From the cell containing the given text, extract its center point as (x, y) coordinate. 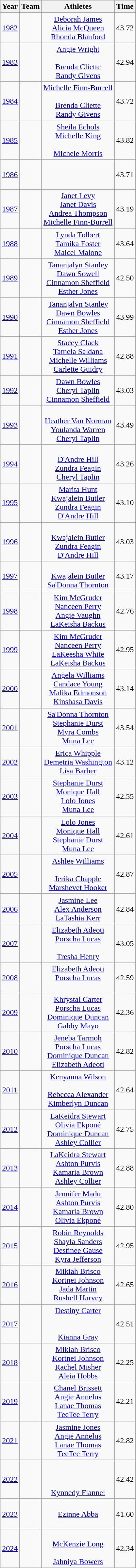
2014 (10, 1207)
Angela WilliamsCandace YoungMalika EdmonsonKinshasa Davis (78, 688)
Ezinne Abba (78, 1514)
Kim McGruderNanceen PerryAngie VaughnLaKeisha Backus (78, 611)
1985 (10, 140)
Stephanie DurstMonique HallLolo JonesMuna Lee (78, 796)
Michelle Finn-BurrellBrenda ClietteRandy Givens (78, 101)
1998 (10, 611)
43.19 (125, 209)
2008 (10, 978)
2015 (10, 1246)
2010 (10, 1051)
42.64 (125, 1090)
Kwajalein ButlerZundra FeaginD'Andre Hill (78, 542)
2001 (10, 728)
42.94 (125, 62)
Jennifer MaduAshton PurvisKamaria BrownOlivia Ekponé (78, 1207)
43.26 (125, 464)
Tananjalyn StanleyDawn BowlesCinnamon SheffieldEsther Jones (78, 317)
1996 (10, 542)
1995 (10, 503)
43.82 (125, 140)
Jasmine JonesAngie AnnelusLanae ThomasTeeTee Terry (78, 1440)
42.42 (125, 1479)
Team (31, 7)
LaKeidra StewartAshton PurvisKamaria BrownAshley Collier (78, 1168)
Jasmine LeeAlex AndersonLaTashia Kerr (78, 909)
McKenzie LongJahniya Bowers (78, 1548)
1993 (10, 425)
42.80 (125, 1207)
2007 (10, 943)
42.59 (125, 978)
Kynnedy Flannel (78, 1479)
41.60 (125, 1514)
Janet LevyJanet DavisAndrea ThompsonMichelle Finn-Burrell (78, 209)
Mikiah BriscoKortnei JohnsonJada MartinRushell Harvey (78, 1285)
42.55 (125, 796)
Robin ReynoldsShayla SandersDestinee GauseKyra Jefferson (78, 1246)
1984 (10, 101)
43.54 (125, 728)
2012 (10, 1129)
LaKeidra StewartOlivia EkponéDominique DuncanAshley Collier (78, 1129)
Dawn BowlesCheryl TaplinCinnamon Sheffield (78, 390)
Stacey ClackTamela SaldanaMichelle WilliamsCarlette Guidry (78, 356)
2004 (10, 835)
42.51 (125, 1324)
1986 (10, 175)
Sa'Donna ThorntonStephanie DurstMyra CombsMuna Lee (78, 728)
43.99 (125, 317)
1983 (10, 62)
Marita HuntKwajalein ButlerZundra FeaginD'Andre Hill (78, 503)
42.76 (125, 611)
Khrystal CarterPorscha LucasDominique DuncanGabby Mayo (78, 1013)
2011 (10, 1090)
1992 (10, 390)
43.64 (125, 244)
2022 (10, 1479)
Mikiah BriscoKortnei JohnsonRachel MisherAleia Hobbs (78, 1362)
Kenyanna WilsonRebecca AlexanderKimberlyn Duncan (78, 1090)
2013 (10, 1168)
Time (125, 7)
1997 (10, 576)
43.10 (125, 503)
43.12 (125, 762)
2021 (10, 1440)
43.05 (125, 943)
43.17 (125, 576)
1994 (10, 464)
Deborah JamesAlicia McQueenRhonda Blanford (78, 28)
Kim McGruderNanceen PerryLaKeesha WhiteLaKeisha Backus (78, 650)
2016 (10, 1285)
Heather Van NormanYoulanda WarrenCheryl Taplin (78, 425)
Year (10, 7)
43.71 (125, 175)
Erica WhippleDemetria WashingtonLisa Barber (78, 762)
2023 (10, 1514)
42.25 (125, 1362)
Angie WrightBrenda ClietteRandy Givens (78, 62)
Elizabeth AdeotiPorscha Lucas (78, 978)
42.61 (125, 835)
2017 (10, 1324)
42.36 (125, 1013)
2000 (10, 688)
43.49 (125, 425)
D'Andre HillZundra FeaginCheryl Taplin (78, 464)
1988 (10, 244)
42.34 (125, 1548)
Athletes (78, 7)
2018 (10, 1362)
42.84 (125, 909)
2019 (10, 1402)
1982 (10, 28)
2009 (10, 1013)
2006 (10, 909)
2005 (10, 874)
2002 (10, 762)
Lynda TolbertTamika FosterMaicel Malone (78, 244)
42.21 (125, 1402)
Lolo JonesMonique HallStephanie DurstMuna Lee (78, 835)
Destiny CarterKianna Gray (78, 1324)
Jeneba TarmohPorscha LucasDominique DuncanElizabeth Adeoti (78, 1051)
Tananjalyn StanleyDawn SowellCinnamon SheffieldEsther Jones (78, 278)
42.75 (125, 1129)
Sheila EcholsMichelle KingMichele Morris (78, 140)
1990 (10, 317)
Chanel BrissettAngie AnnelusLanae ThomasTeeTee Terry (78, 1402)
42.50 (125, 278)
Elizabeth AdeotiPorscha LucasTresha Henry (78, 943)
2024 (10, 1548)
1999 (10, 650)
42.87 (125, 874)
Kwajalein ButlerSa'Donna Thornton (78, 576)
1987 (10, 209)
2003 (10, 796)
42.65 (125, 1285)
Ashlee WilliamsJerika ChappleMarshevet Hooker (78, 874)
43.14 (125, 688)
1989 (10, 278)
1991 (10, 356)
